Determine the [X, Y] coordinate at the center of the cell enclosing the given text.  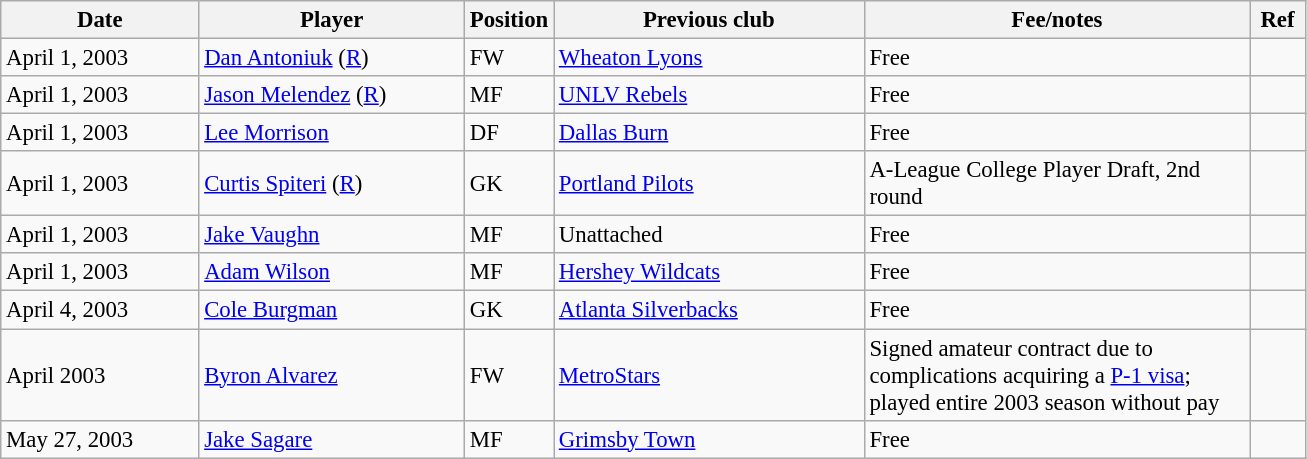
DF [508, 133]
Previous club [710, 20]
Jason Melendez (R) [332, 95]
Lee Morrison [332, 133]
Hershey Wildcats [710, 273]
April 2003 [100, 375]
Byron Alvarez [332, 375]
Adam Wilson [332, 273]
Atlanta Silverbacks [710, 310]
Ref [1278, 20]
MetroStars [710, 375]
Signed amateur contract due to complications acquiring a P-1 visa; played entire 2003 season without pay [1057, 375]
Grimsby Town [710, 439]
Player [332, 20]
Unattached [710, 235]
UNLV Rebels [710, 95]
Wheaton Lyons [710, 58]
Jake Sagare [332, 439]
Position [508, 20]
Date [100, 20]
April 4, 2003 [100, 310]
Dallas Burn [710, 133]
Jake Vaughn [332, 235]
A-League College Player Draft, 2nd round [1057, 184]
Curtis Spiteri (R) [332, 184]
Cole Burgman [332, 310]
Portland Pilots [710, 184]
Dan Antoniuk (R) [332, 58]
May 27, 2003 [100, 439]
Fee/notes [1057, 20]
